Scan for the cell matching the given text and deliver its (X, Y) coordinate at center. 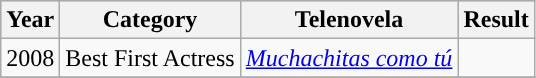
Category (150, 20)
Muchachitas como tú (349, 58)
2008 (30, 58)
Year (30, 20)
Result (496, 20)
Best First Actress (150, 58)
Telenovela (349, 20)
